Locate the cell with the specified text and output its (x, y) center coordinate. 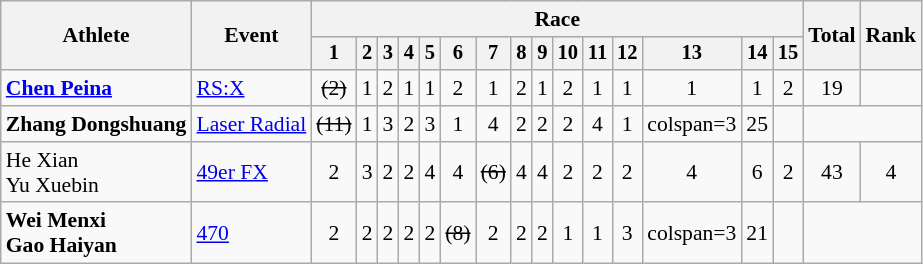
Chen Peina (96, 88)
19 (832, 88)
(8) (458, 234)
Total (832, 36)
Wei MenxiGao Haiyan (96, 234)
12 (627, 54)
13 (692, 54)
11 (598, 54)
14 (757, 54)
8 (522, 54)
Athlete (96, 36)
43 (832, 172)
7 (494, 54)
10 (568, 54)
49er FX (251, 172)
He XianYu Xuebin (96, 172)
RS:X (251, 88)
(6) (494, 172)
25 (757, 124)
Rank (892, 36)
Race (557, 19)
(2) (334, 88)
Event (251, 36)
21 (757, 234)
Laser Radial (251, 124)
Zhang Dongshuang (96, 124)
5 (430, 54)
470 (251, 234)
(11) (334, 124)
9 (542, 54)
15 (788, 54)
